Extract the (x, y) coordinate from the center of the cell holding the provided text.  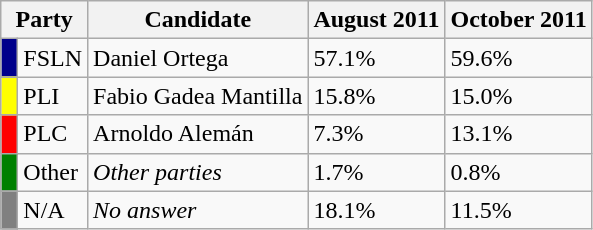
18.1% (376, 210)
FSLN (53, 58)
59.6% (518, 58)
Other parties (198, 172)
Party (44, 20)
15.0% (518, 96)
Daniel Ortega (198, 58)
Arnoldo Alemán (198, 134)
No answer (198, 210)
October 2011 (518, 20)
7.3% (376, 134)
1.7% (376, 172)
11.5% (518, 210)
Candidate (198, 20)
15.8% (376, 96)
PLI (53, 96)
PLC (53, 134)
Fabio Gadea Mantilla (198, 96)
August 2011 (376, 20)
Other (53, 172)
N/A (53, 210)
57.1% (376, 58)
13.1% (518, 134)
0.8% (518, 172)
